Detect which cell encompasses the target text, then output its (x, y) center coordinate. 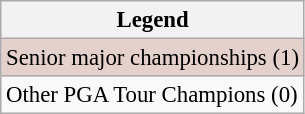
Other PGA Tour Champions (0) (153, 95)
Legend (153, 20)
Senior major championships (1) (153, 58)
